Provide the [x, y] coordinate of the cell's center where the given text is located.  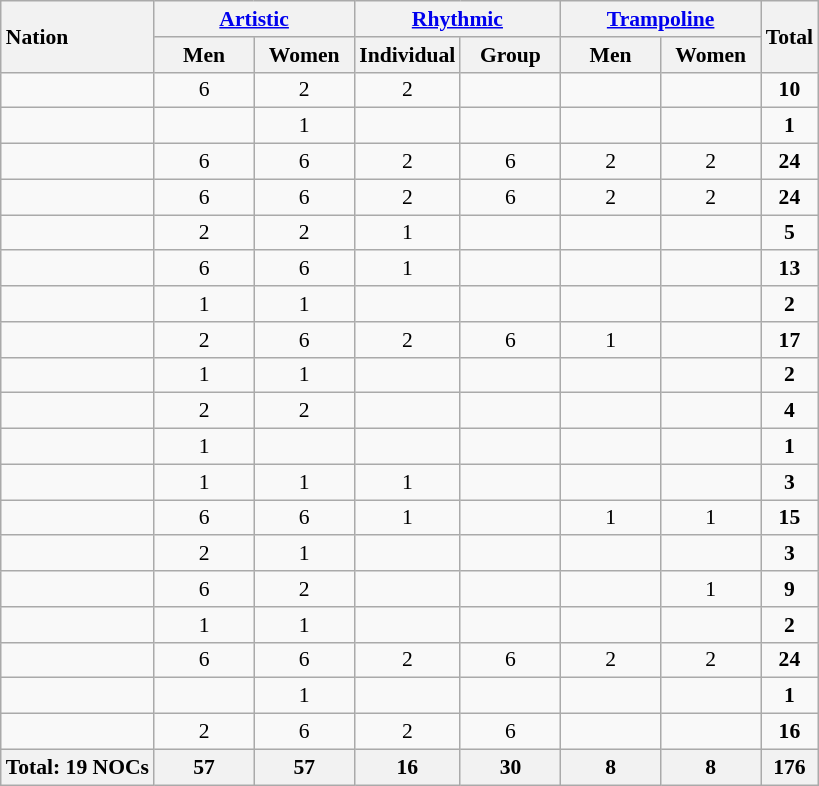
Trampoline [661, 19]
Rhythmic [457, 19]
Total [790, 36]
17 [790, 340]
15 [790, 518]
10 [790, 90]
9 [790, 589]
Group [510, 55]
Artistic [254, 19]
Nation [78, 36]
5 [790, 233]
13 [790, 269]
Individual [407, 55]
176 [790, 767]
4 [790, 411]
30 [510, 767]
Total: 19 NOCs [78, 767]
